Identify which cell holds the provided text, then report its (x, y) central coordinate. 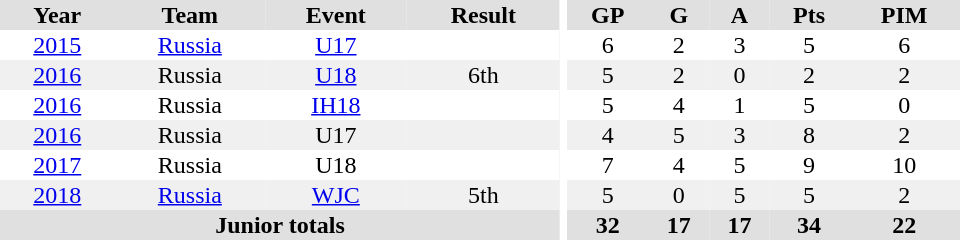
2018 (58, 195)
A (740, 15)
34 (810, 225)
5th (484, 195)
WJC (336, 195)
IH18 (336, 105)
1 (740, 105)
32 (608, 225)
G (678, 15)
10 (904, 165)
2015 (58, 45)
7 (608, 165)
9 (810, 165)
Pts (810, 15)
8 (810, 135)
PIM (904, 15)
2017 (58, 165)
Event (336, 15)
Year (58, 15)
Junior totals (280, 225)
22 (904, 225)
Result (484, 15)
Team (190, 15)
GP (608, 15)
6th (484, 75)
